Pinpoint the cell where the given text exists, returning its (x, y) midpoint coordinate. 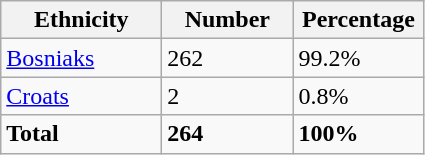
Croats (82, 96)
Number (228, 20)
264 (228, 134)
Total (82, 134)
2 (228, 96)
99.2% (358, 58)
0.8% (358, 96)
Bosniaks (82, 58)
262 (228, 58)
100% (358, 134)
Ethnicity (82, 20)
Percentage (358, 20)
